Return [x, y] of the center of cell containing provided text 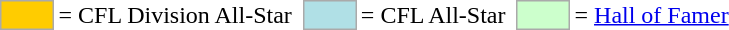
= CFL All-Star [433, 15]
= CFL Division All-Star [175, 15]
